Identify which cell holds the provided text, then report its [X, Y] central coordinate. 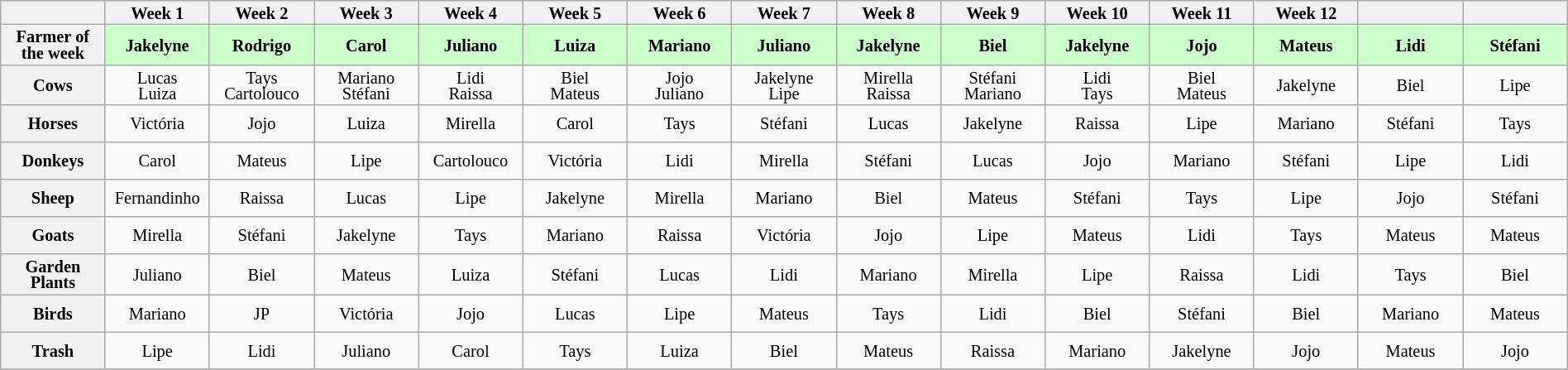
JP [261, 313]
Week 3 [366, 12]
Sheep [53, 199]
TaysCartolouco [261, 84]
Week 7 [784, 12]
Fernandinho [157, 199]
Week 4 [471, 12]
StéfaniMariano [992, 84]
LucasLuiza [157, 84]
Donkeys [53, 161]
Cows [53, 84]
Week 9 [992, 12]
Week 12 [1306, 12]
Rodrigo [261, 45]
Trash [53, 349]
Farmer of the week [53, 45]
Week 6 [679, 12]
Week 10 [1097, 12]
MarianoStéfani [366, 84]
Week 11 [1202, 12]
Week 2 [261, 12]
JojoJuliano [679, 84]
LidiTays [1097, 84]
JakelyneLipe [784, 84]
MirellaRaissa [888, 84]
LidiRaissa [471, 84]
GardenPlants [53, 275]
Week 5 [575, 12]
Week 8 [888, 12]
Week 1 [157, 12]
Cartolouco [471, 161]
Birds [53, 313]
Horses [53, 124]
Goats [53, 235]
